Pinpoint the cell where the given text exists, returning its [X, Y] midpoint coordinate. 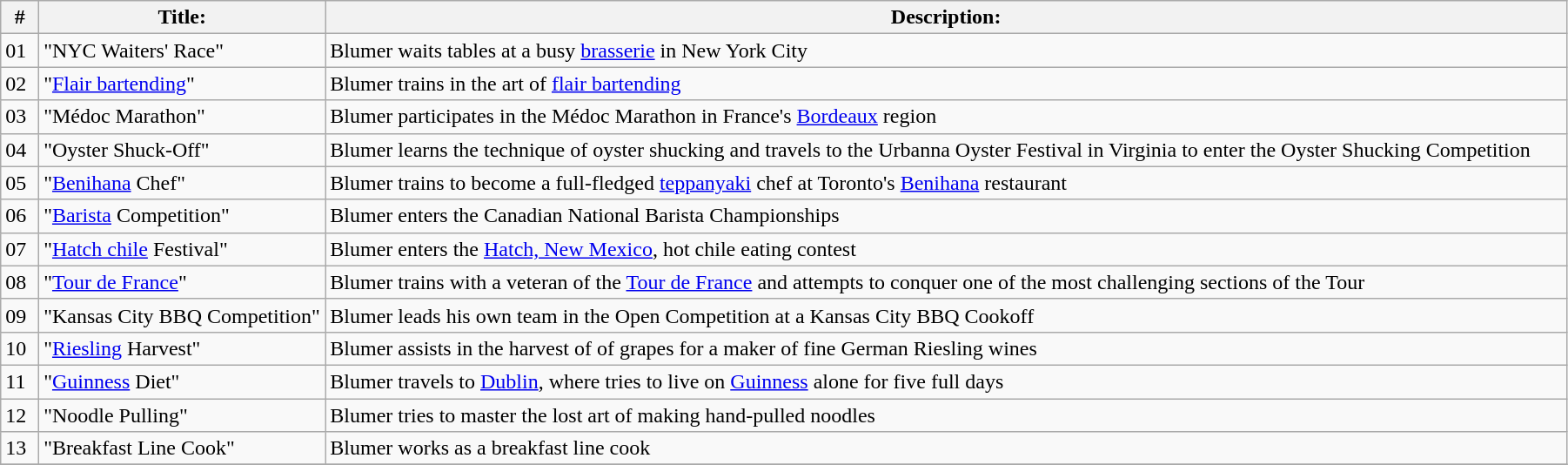
03 [20, 117]
"Breakfast Line Cook" [183, 448]
Blumer assists in the harvest of of grapes for a maker of fine German Riesling wines [947, 348]
11 [20, 381]
Blumer participates in the Médoc Marathon in France's Bordeaux region [947, 117]
Blumer learns the technique of oyster shucking and travels to the Urbanna Oyster Festival in Virginia to enter the Oyster Shucking Competition [947, 150]
01 [20, 51]
Blumer tries to master the lost art of making hand-pulled noodles [947, 415]
12 [20, 415]
"Noodle Pulling" [183, 415]
"Oyster Shuck-Off" [183, 150]
Blumer enters the Hatch, New Mexico, hot chile eating contest [947, 249]
"Kansas City BBQ Competition" [183, 315]
07 [20, 249]
Blumer leads his own team in the Open Competition at a Kansas City BBQ Cookoff [947, 315]
"NYC Waiters' Race" [183, 51]
"Hatch chile Festival" [183, 249]
Blumer trains in the art of flair bartending [947, 84]
13 [20, 448]
09 [20, 315]
"Benihana Chef" [183, 183]
02 [20, 84]
"Barista Competition" [183, 216]
06 [20, 216]
Blumer trains to become a full-fledged teppanyaki chef at Toronto's Benihana restaurant [947, 183]
Description: [947, 17]
04 [20, 150]
Blumer waits tables at a busy brasserie in New York City [947, 51]
08 [20, 282]
Blumer enters the Canadian National Barista Championships [947, 216]
"Médoc Marathon" [183, 117]
"Riesling Harvest" [183, 348]
Title: [183, 17]
"Guinness Diet" [183, 381]
"Tour de France" [183, 282]
10 [20, 348]
05 [20, 183]
# [20, 17]
"Flair bartending" [183, 84]
Blumer trains with a veteran of the Tour de France and attempts to conquer one of the most challenging sections of the Tour [947, 282]
Blumer works as a breakfast line cook [947, 448]
Blumer travels to Dublin, where tries to live on Guinness alone for five full days [947, 381]
